From the cell containing the given text, extract its center point as (x, y) coordinate. 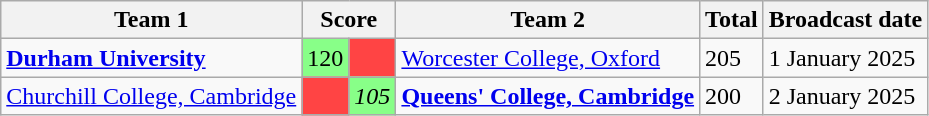
120 (326, 58)
Team 2 (548, 20)
2 January 2025 (846, 96)
Team 1 (152, 20)
105 (372, 96)
1 January 2025 (846, 58)
Worcester College, Oxford (548, 58)
200 (732, 96)
Broadcast date (846, 20)
Score (349, 20)
Durham University (152, 58)
Total (732, 20)
205 (732, 58)
Churchill College, Cambridge (152, 96)
Queens' College, Cambridge (548, 96)
